Extract the [X, Y] coordinate from the center of the cell holding the provided text.  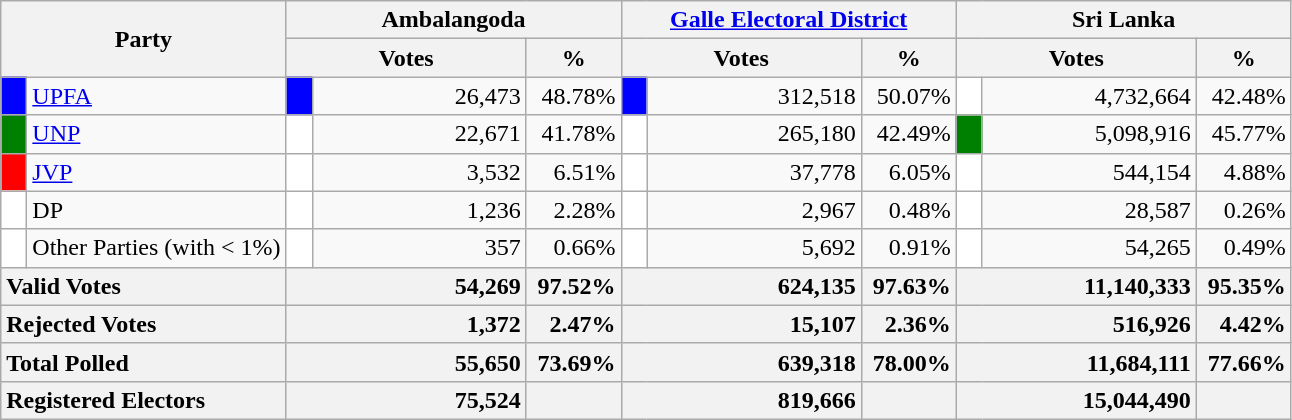
2,967 [754, 210]
4.88% [1244, 172]
JVP [156, 172]
Rejected Votes [144, 324]
11,684,111 [1076, 362]
0.26% [1244, 210]
Valid Votes [144, 286]
UPFA [156, 96]
3,532 [419, 172]
265,180 [754, 134]
15,107 [741, 324]
1,236 [419, 210]
54,265 [1089, 248]
5,098,916 [1089, 134]
55,650 [406, 362]
544,154 [1089, 172]
Party [144, 39]
312,518 [754, 96]
26,473 [419, 96]
Sri Lanka [1124, 20]
624,135 [741, 286]
42.48% [1244, 96]
37,778 [754, 172]
0.91% [908, 248]
2.36% [908, 324]
Registered Electors [144, 400]
97.52% [574, 286]
54,269 [406, 286]
78.00% [908, 362]
28,587 [1089, 210]
95.35% [1244, 286]
Ambalangoda [454, 20]
357 [419, 248]
0.49% [1244, 248]
73.69% [574, 362]
0.48% [908, 210]
819,666 [741, 400]
77.66% [1244, 362]
15,044,490 [1076, 400]
0.66% [574, 248]
639,318 [741, 362]
48.78% [574, 96]
1,372 [406, 324]
Other Parties (with < 1%) [156, 248]
5,692 [754, 248]
45.77% [1244, 134]
6.51% [574, 172]
4.42% [1244, 324]
6.05% [908, 172]
11,140,333 [1076, 286]
42.49% [908, 134]
50.07% [908, 96]
2.47% [574, 324]
2.28% [574, 210]
75,524 [406, 400]
41.78% [574, 134]
516,926 [1076, 324]
Total Polled [144, 362]
4,732,664 [1089, 96]
UNP [156, 134]
97.63% [908, 286]
DP [156, 210]
Galle Electoral District [788, 20]
22,671 [419, 134]
